Return [x, y] of the center of cell containing provided text 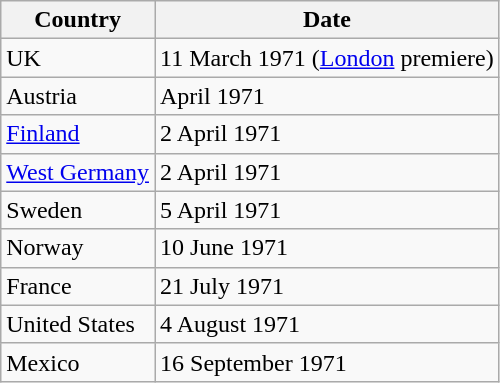
Austria [78, 96]
Sweden [78, 210]
21 July 1971 [326, 286]
Finland [78, 134]
4 August 1971 [326, 324]
Date [326, 20]
United States [78, 324]
Mexico [78, 362]
West Germany [78, 172]
16 September 1971 [326, 362]
10 June 1971 [326, 248]
April 1971 [326, 96]
Norway [78, 248]
France [78, 286]
Country [78, 20]
UK [78, 58]
5 April 1971 [326, 210]
11 March 1971 (London premiere) [326, 58]
